Scan for the cell matching the given text and deliver its [x, y] coordinate at center. 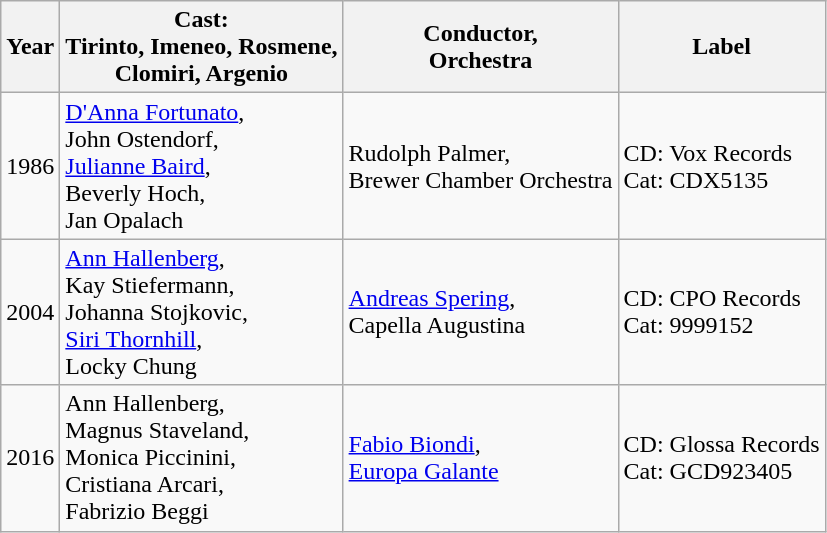
Year [30, 47]
Ann Hallenberg,Magnus Staveland,Monica Piccinini,Cristiana Arcari,Fabrizio Beggi [202, 458]
Label [722, 47]
1986 [30, 166]
CD: Vox RecordsCat: CDX5135 [722, 166]
CD: Glossa RecordsCat: GCD923405 [722, 458]
2016 [30, 458]
Cast:Tirinto, Imeneo, Rosmene,Clomiri, Argenio [202, 47]
D'Anna Fortunato,John Ostendorf,Julianne Baird,Beverly Hoch,Jan Opalach [202, 166]
Rudolph Palmer,Brewer Chamber Orchestra [480, 166]
CD: CPO RecordsCat: 9999152 [722, 312]
2004 [30, 312]
Andreas Spering,Capella Augustina [480, 312]
Conductor,Orchestra [480, 47]
Fabio Biondi,Europa Galante [480, 458]
Ann Hallenberg,Kay Stiefermann, Johanna Stojkovic, Siri Thornhill,Locky Chung [202, 312]
